Locate the cell with the specified text and output its (X, Y) center coordinate. 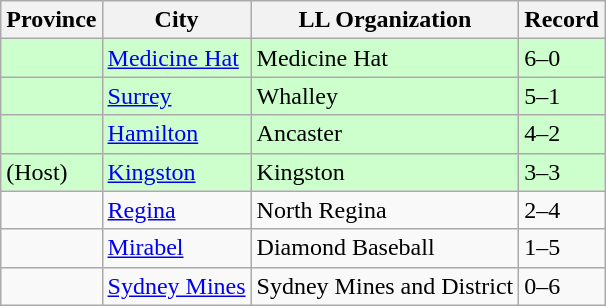
City (176, 20)
Ancaster (385, 134)
Sydney Mines (176, 286)
Surrey (176, 96)
0–6 (562, 286)
3–3 (562, 172)
6–0 (562, 58)
Whalley (385, 96)
Province (52, 20)
2–4 (562, 210)
4–2 (562, 134)
Hamilton (176, 134)
Diamond Baseball (385, 248)
1–5 (562, 248)
LL Organization (385, 20)
Mirabel (176, 248)
Record (562, 20)
(Host) (52, 172)
North Regina (385, 210)
5–1 (562, 96)
Sydney Mines and District (385, 286)
Regina (176, 210)
